Search for the cell housing the specified text and yield its (x, y) center coordinate. 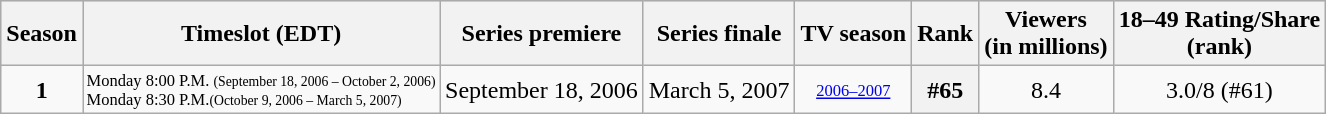
18–49 Rating/Share (rank) (1220, 34)
Series premiere (542, 34)
Monday 8:00 P.M. (September 18, 2006 – October 2, 2006)Monday 8:30 P.M.(October 9, 2006 – March 5, 2007) (260, 90)
#65 (946, 90)
TV season (854, 34)
Viewers(in millions) (1046, 34)
March 5, 2007 (719, 90)
Rank (946, 34)
2006–2007 (854, 90)
8.4 (1046, 90)
1 (42, 90)
Timeslot (EDT) (260, 34)
Season (42, 34)
Series finale (719, 34)
September 18, 2006 (542, 90)
3.0/8 (#61) (1220, 90)
